Return [X, Y] of the center of cell containing provided text 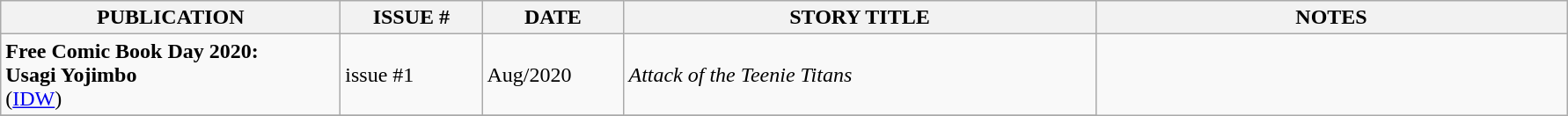
NOTES [1331, 18]
Aug/2020 [553, 75]
issue #1 [412, 75]
ISSUE # [412, 18]
PUBLICATION [171, 18]
Attack of the Teenie Titans [860, 75]
DATE [553, 18]
Free Comic Book Day 2020: Usagi Yojimbo(IDW) [171, 75]
STORY TITLE [860, 18]
